Return the [x, y] coordinate for the center point of the cell that contains the specified text.  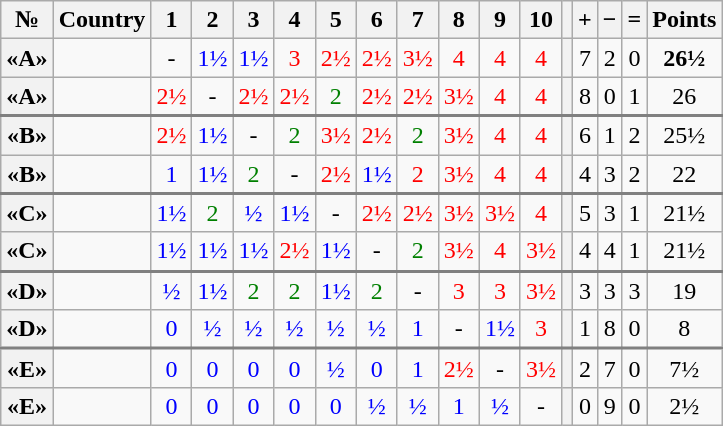
26 [684, 96]
Points [684, 20]
19 [684, 290]
26½ [684, 58]
№ [27, 20]
25½ [684, 136]
Country [102, 20]
= [634, 20]
22 [684, 174]
10 [540, 20]
− [610, 20]
+ [586, 20]
7½ [684, 368]
